Scan for the cell matching the given text and deliver its (X, Y) coordinate at center. 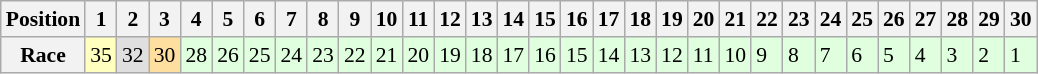
Race (43, 55)
29 (989, 19)
Position (43, 19)
32 (133, 55)
27 (926, 19)
35 (101, 55)
